Scan for the cell matching the given text and deliver its (X, Y) coordinate at center. 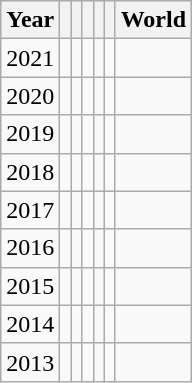
Year (30, 20)
2019 (30, 134)
2015 (30, 286)
2014 (30, 324)
2013 (30, 362)
2021 (30, 58)
2017 (30, 210)
World (153, 20)
2018 (30, 172)
2016 (30, 248)
2020 (30, 96)
